Return [X, Y] of the center of cell containing provided text 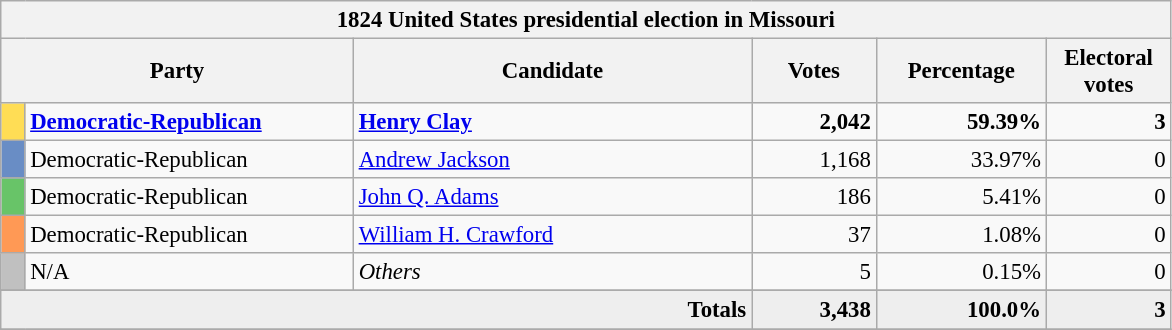
100.0% [961, 310]
1.08% [961, 235]
Votes [814, 72]
Electoral votes [1108, 72]
Party [178, 72]
Candidate [552, 72]
186 [814, 197]
Andrew Jackson [552, 160]
N/A [189, 273]
Percentage [961, 72]
59.39% [961, 122]
William H. Crawford [552, 235]
Others [552, 273]
5 [814, 273]
Henry Clay [552, 122]
Totals [376, 310]
2,042 [814, 122]
John Q. Adams [552, 197]
37 [814, 235]
5.41% [961, 197]
1,168 [814, 160]
1824 United States presidential election in Missouri [586, 20]
0.15% [961, 273]
33.97% [961, 160]
3,438 [814, 310]
